Output the (x, y) coordinate of the center of the cell containing the given text.  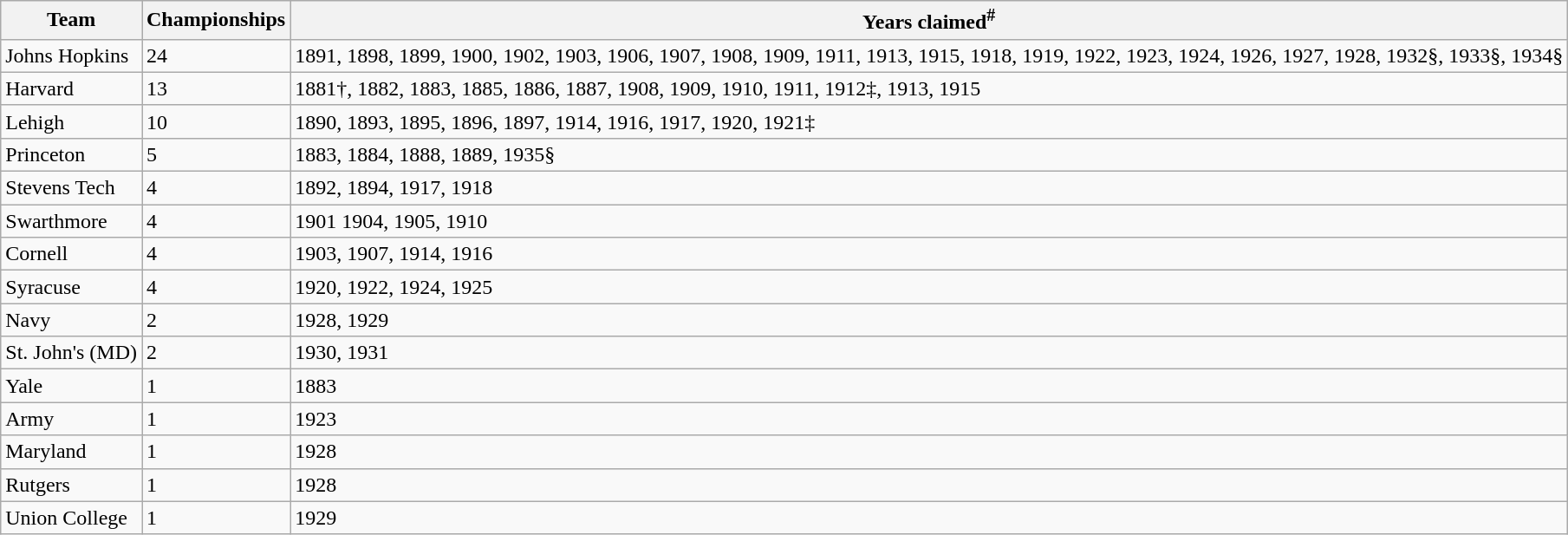
Stevens Tech (71, 188)
1890, 1893, 1895, 1896, 1897, 1914, 1916, 1917, 1920, 1921‡ (929, 121)
1928, 1929 (929, 320)
1892, 1894, 1917, 1918 (929, 188)
Army (71, 419)
1929 (929, 518)
Syracuse (71, 287)
1883, 1884, 1888, 1889, 1935§ (929, 154)
24 (217, 55)
Rutgers (71, 485)
1901 1904, 1905, 1910 (929, 221)
Yale (71, 386)
1891, 1898, 1899, 1900, 1902, 1903, 1906, 1907, 1908, 1909, 1911, 1913, 1915, 1918, 1919, 1922, 1923, 1924, 1926, 1927, 1928, 1932§, 1933§, 1934§ (929, 55)
Princeton (71, 154)
Union College (71, 518)
10 (217, 121)
Swarthmore (71, 221)
St. John's (MD) (71, 353)
Maryland (71, 452)
5 (217, 154)
Navy (71, 320)
Team (71, 21)
Johns Hopkins (71, 55)
1930, 1931 (929, 353)
1883 (929, 386)
13 (217, 88)
Years claimed# (929, 21)
Championships (217, 21)
Lehigh (71, 121)
Cornell (71, 254)
Harvard (71, 88)
1920, 1922, 1924, 1925 (929, 287)
1881†, 1882, 1883, 1885, 1886, 1887, 1908, 1909, 1910, 1911, 1912‡, 1913, 1915 (929, 88)
1923 (929, 419)
1903, 1907, 1914, 1916 (929, 254)
